Output the [x, y] coordinate of the center of the cell containing the given text.  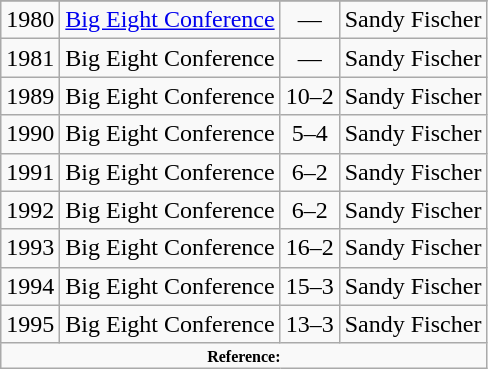
1993 [30, 248]
1990 [30, 134]
1981 [30, 58]
Reference: [244, 355]
1992 [30, 210]
5–4 [310, 134]
16–2 [310, 248]
10–2 [310, 96]
1980 [30, 20]
1989 [30, 96]
1995 [30, 324]
1991 [30, 172]
1994 [30, 286]
15–3 [310, 286]
13–3 [310, 324]
